Find where the given text appears and provide that cell's center as (X, Y) coordinate. 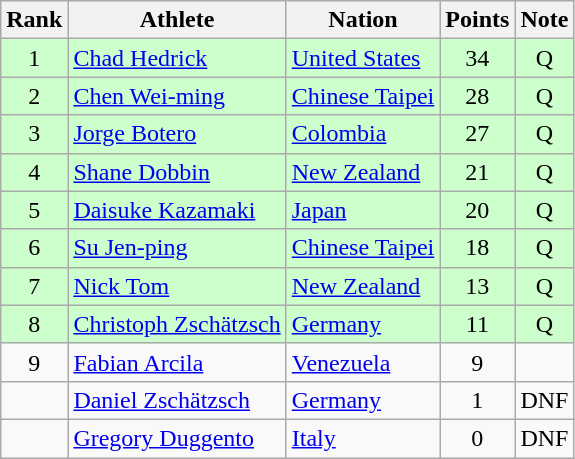
28 (478, 96)
Shane Dobbin (177, 172)
Japan (363, 210)
Chen Wei-ming (177, 96)
United States (363, 58)
Fabian Arcila (177, 362)
20 (478, 210)
Colombia (363, 134)
13 (478, 286)
Christoph Zschätzsch (177, 324)
21 (478, 172)
Athlete (177, 20)
Rank (34, 20)
4 (34, 172)
Nation (363, 20)
Daniel Zschätzsch (177, 400)
27 (478, 134)
Su Jen-ping (177, 248)
7 (34, 286)
Daisuke Kazamaki (177, 210)
0 (478, 438)
18 (478, 248)
Note (544, 20)
Gregory Duggento (177, 438)
Jorge Botero (177, 134)
2 (34, 96)
5 (34, 210)
Italy (363, 438)
8 (34, 324)
3 (34, 134)
Points (478, 20)
Venezuela (363, 362)
Nick Tom (177, 286)
11 (478, 324)
34 (478, 58)
Chad Hedrick (177, 58)
6 (34, 248)
